Return the [x, y] coordinate for the center point of the cell that contains the specified text.  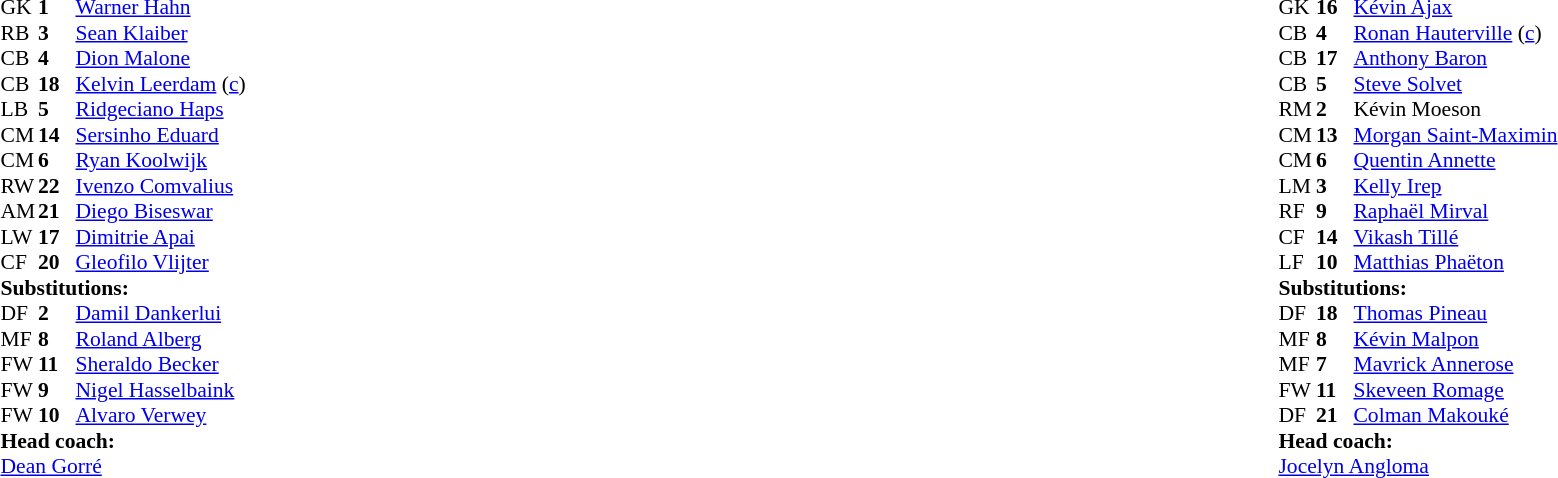
LF [1297, 263]
20 [57, 263]
RF [1297, 211]
Kévin Malpon [1455, 339]
Colman Makouké [1455, 415]
LM [1297, 186]
AM [19, 211]
Raphaël Mirval [1455, 211]
Morgan Saint-Maximin [1455, 135]
RW [19, 186]
Mavrick Annerose [1455, 365]
Roland Alberg [161, 339]
Kelly Irep [1455, 186]
Diego Biseswar [161, 211]
22 [57, 186]
Kévin Moeson [1455, 109]
LB [19, 109]
Ivenzo Comvalius [161, 186]
Anthony Baron [1455, 59]
Sean Klaiber [161, 33]
Dimitrie Apai [161, 237]
Gleofilo Vlijter [161, 263]
Kelvin Leerdam (c) [161, 84]
Skeveen Romage [1455, 390]
Damil Dankerlui [161, 313]
7 [1335, 365]
Quentin Annette [1455, 161]
13 [1335, 135]
Thomas Pineau [1455, 313]
Sersinho Eduard [161, 135]
Ryan Koolwijk [161, 161]
Ridgeciano Haps [161, 109]
Ronan Hauterville (c) [1455, 33]
LW [19, 237]
Vikash Tillé [1455, 237]
Alvaro Verwey [161, 415]
RB [19, 33]
Nigel Hasselbaink [161, 390]
Sheraldo Becker [161, 365]
RM [1297, 109]
Steve Solvet [1455, 84]
Matthias Phaëton [1455, 263]
Dion Malone [161, 59]
